For the text-containing cell, return its midpoint in [X, Y] coordinate format. 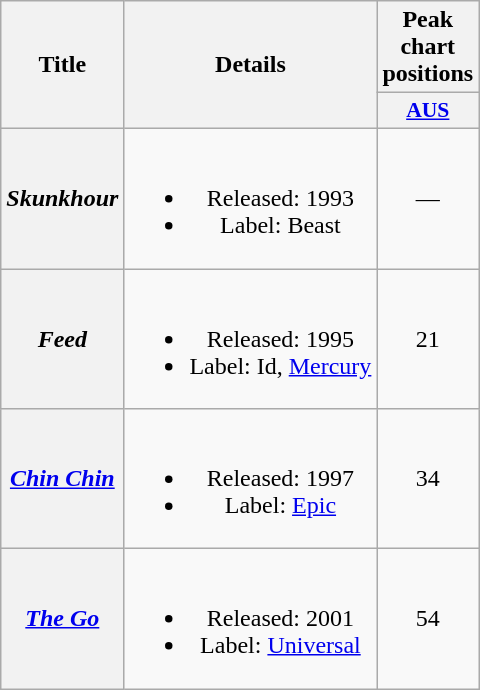
Title [62, 65]
Chin Chin [62, 479]
Peak chart positions [428, 47]
The Go [62, 619]
54 [428, 619]
— [428, 198]
Released: 2001Label: Universal [250, 619]
Skunkhour [62, 198]
34 [428, 479]
Released: 1995Label: Id, Mercury [250, 338]
Feed [62, 338]
21 [428, 338]
Details [250, 65]
Released: 1997Label: Epic [250, 479]
AUS [428, 111]
Released: 1993Label: Beast [250, 198]
